Identify which cell holds the provided text, then report its [x, y] central coordinate. 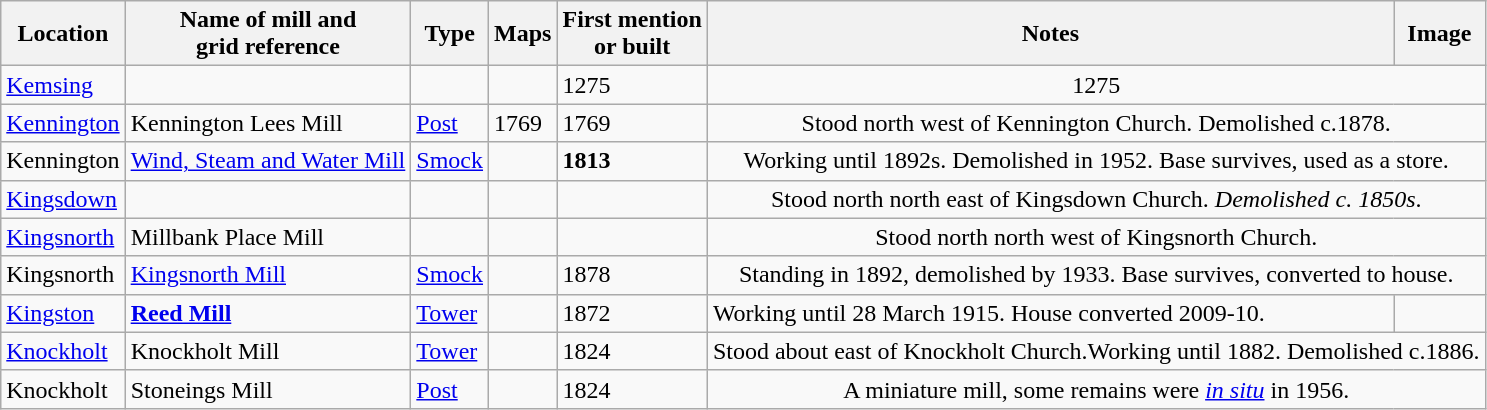
Maps [523, 34]
Stoneings Mill [268, 389]
Name of mill andgrid reference [268, 34]
Standing in 1892, demolished by 1933. Base survives, converted to house. [1096, 275]
Location [63, 34]
Stood north west of Kennington Church. Demolished c.1878. [1096, 123]
Stood about east of Knockholt Church.Working until 1882. Demolished c.1886. [1096, 351]
Kennington Lees Mill [268, 123]
First mentionor built [632, 34]
Reed Mill [268, 313]
Working until 1892s. Demolished in 1952. Base survives, used as a store. [1096, 161]
A miniature mill, some remains were in situ in 1956. [1096, 389]
Kingsdown [63, 199]
Image [1440, 34]
Stood north north west of Kingsnorth Church. [1096, 237]
Notes [1050, 34]
Knockholt Mill [268, 351]
Stood north north east of Kingsdown Church. Demolished c. 1850s. [1096, 199]
Kingsnorth Mill [268, 275]
Kingston [63, 313]
Kemsing [63, 85]
Millbank Place Mill [268, 237]
1813 [632, 161]
1872 [632, 313]
Wind, Steam and Water Mill [268, 161]
Working until 28 March 1915. House converted 2009-10. [1050, 313]
1878 [632, 275]
Type [450, 34]
